Return the (X, Y) coordinate for the center point of the cell that contains the specified text.  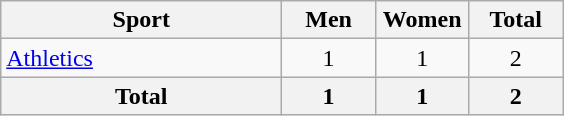
Athletics (142, 58)
Women (422, 20)
Sport (142, 20)
Men (329, 20)
